Find where the given text appears and provide that cell's center as (x, y) coordinate. 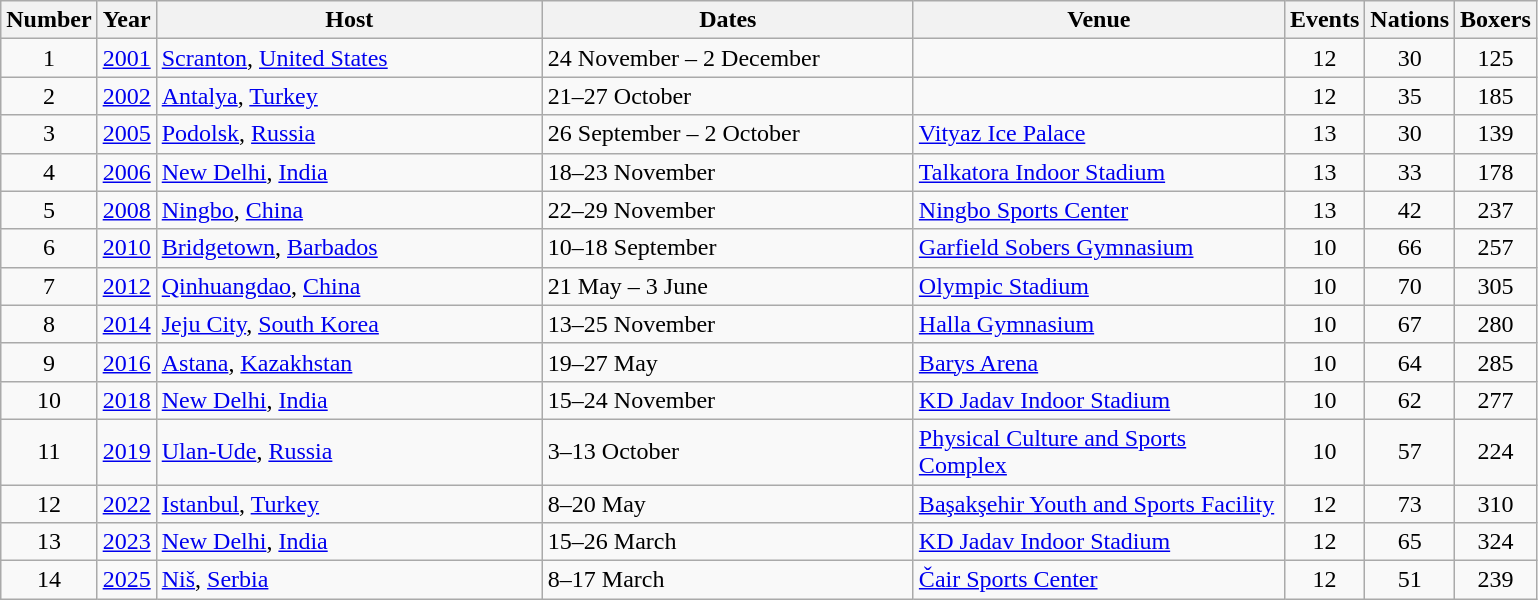
3–13 October (728, 452)
Vityaz Ice Palace (1098, 134)
324 (1496, 542)
Qinhuangdao, China (349, 286)
62 (1410, 400)
66 (1410, 248)
8 (49, 324)
Garfield Sobers Gymnasium (1098, 248)
3 (49, 134)
Host (349, 20)
13–25 November (728, 324)
Halla Gymnasium (1098, 324)
139 (1496, 134)
73 (1410, 503)
67 (1410, 324)
2010 (126, 248)
2 (49, 96)
51 (1410, 580)
178 (1496, 172)
Scranton, United States (349, 58)
2023 (126, 542)
2022 (126, 503)
24 November – 2 December (728, 58)
Istanbul, Turkey (349, 503)
Olympic Stadium (1098, 286)
2025 (126, 580)
Dates (728, 20)
22–29 November (728, 210)
310 (1496, 503)
2018 (126, 400)
15–26 March (728, 542)
2014 (126, 324)
26 September – 2 October (728, 134)
Čair Sports Center (1098, 580)
21 May – 3 June (728, 286)
305 (1496, 286)
Ulan-Ude, Russia (349, 452)
9 (49, 362)
4 (49, 172)
57 (1410, 452)
237 (1496, 210)
8–17 March (728, 580)
Nations (1410, 20)
Year (126, 20)
125 (1496, 58)
2019 (126, 452)
Podolsk, Russia (349, 134)
277 (1496, 400)
Events (1324, 20)
Number (49, 20)
Başakşehir Youth and Sports Facility (1098, 503)
2008 (126, 210)
Bridgetown, Barbados (349, 248)
2012 (126, 286)
5 (49, 210)
21–27 October (728, 96)
Ningbo, China (349, 210)
6 (49, 248)
2002 (126, 96)
Barys Arena (1098, 362)
2001 (126, 58)
Astana, Kazakhstan (349, 362)
257 (1496, 248)
Physical Culture and Sports Complex (1098, 452)
8–20 May (728, 503)
1 (49, 58)
18–23 November (728, 172)
42 (1410, 210)
280 (1496, 324)
33 (1410, 172)
224 (1496, 452)
14 (49, 580)
19–27 May (728, 362)
15–24 November (728, 400)
2005 (126, 134)
Venue (1098, 20)
7 (49, 286)
Ningbo Sports Center (1098, 210)
10–18 September (728, 248)
Niš, Serbia (349, 580)
185 (1496, 96)
239 (1496, 580)
Jeju City, South Korea (349, 324)
35 (1410, 96)
2016 (126, 362)
2006 (126, 172)
70 (1410, 286)
285 (1496, 362)
11 (49, 452)
65 (1410, 542)
Talkatora Indoor Stadium (1098, 172)
64 (1410, 362)
Antalya, Turkey (349, 96)
Boxers (1496, 20)
